Extract the (x, y) coordinate from the center of the cell holding the provided text.  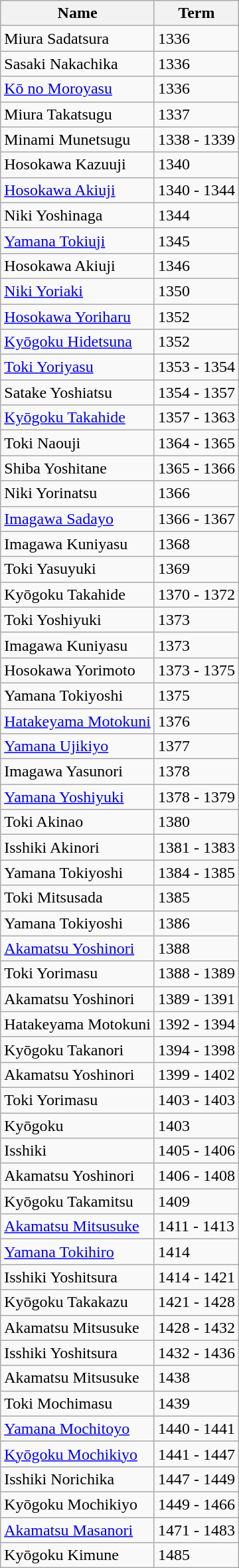
Yamana Tokihiro (78, 1252)
1438 (197, 1378)
1411 - 1413 (197, 1227)
Toki Akinao (78, 822)
1421 - 1428 (197, 1302)
Toki Mochimasu (78, 1403)
1354 - 1357 (197, 392)
1340 - 1344 (197, 190)
Kyōgoku (78, 1126)
1369 (197, 569)
1403 (197, 1126)
1366 (197, 493)
1485 (197, 1555)
1353 - 1354 (197, 367)
Sasaki Nakachika (78, 64)
1441 - 1447 (197, 1454)
Kyōgoku Kimune (78, 1555)
1370 - 1372 (197, 594)
Yamana Ujikiyo (78, 746)
Satake Yoshiatsu (78, 392)
Toki Yasuyuki (78, 569)
1378 (197, 772)
1340 (197, 165)
1449 - 1466 (197, 1504)
1432 - 1436 (197, 1353)
Miura Takatsugu (78, 114)
1344 (197, 215)
1373 - 1375 (197, 670)
1414 - 1421 (197, 1277)
1385 (197, 898)
1384 - 1385 (197, 873)
1409 (197, 1201)
Yamana Mochitoyo (78, 1429)
1439 (197, 1403)
1388 - 1389 (197, 974)
Shiba Yoshitane (78, 468)
1375 (197, 695)
Yamana Tokiuji (78, 240)
1447 - 1449 (197, 1479)
1337 (197, 114)
Isshiki Norichika (78, 1479)
1406 - 1408 (197, 1176)
Niki Yoriaki (78, 291)
1365 - 1366 (197, 468)
Imagawa Sadayo (78, 519)
Toki Naouji (78, 443)
Kyōgoku Hidetsuna (78, 342)
Toki Mitsusada (78, 898)
Hosokawa Kazuuji (78, 165)
1403 - 1403 (197, 1100)
Isshiki Akinori (78, 847)
Niki Yorinatsu (78, 493)
1364 - 1365 (197, 443)
1405 - 1406 (197, 1151)
Toki Yoriyasu (78, 367)
1346 (197, 266)
1389 - 1391 (197, 999)
1366 - 1367 (197, 519)
Kyōgoku Takakazu (78, 1302)
Minami Munetsugu (78, 139)
1357 - 1363 (197, 418)
1377 (197, 746)
Name (78, 13)
1380 (197, 822)
Toki Yoshiyuki (78, 620)
1440 - 1441 (197, 1429)
1394 - 1398 (197, 1049)
Kō no Moroyasu (78, 89)
1368 (197, 544)
Yamana Yoshiyuki (78, 797)
Niki Yoshinaga (78, 215)
1388 (197, 948)
Term (197, 13)
1428 - 1432 (197, 1328)
1345 (197, 240)
1381 - 1383 (197, 847)
Kyōgoku Takamitsu (78, 1201)
Miura Sadatsura (78, 39)
1350 (197, 291)
1386 (197, 923)
1338 - 1339 (197, 139)
1471 - 1483 (197, 1529)
Imagawa Yasunori (78, 772)
1392 - 1394 (197, 1024)
Hosokawa Yorimoto (78, 670)
Isshiki (78, 1151)
1414 (197, 1252)
1376 (197, 721)
Akamatsu Masanori (78, 1529)
Hosokawa Yoriharu (78, 317)
1378 - 1379 (197, 797)
1399 - 1402 (197, 1075)
Kyōgoku Takanori (78, 1049)
